Extract the [x, y] coordinate from the center of the cell holding the provided text.  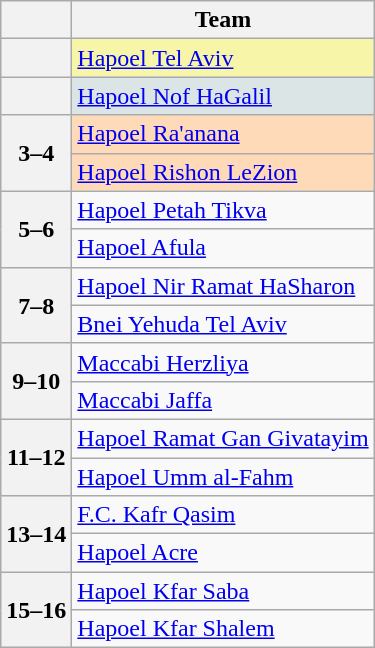
Bnei Yehuda Tel Aviv [223, 324]
Maccabi Herzliya [223, 362]
Hapoel Petah Tikva [223, 210]
9–10 [36, 381]
13–14 [36, 534]
Hapoel Afula [223, 248]
Hapoel Kfar Saba [223, 591]
11–12 [36, 457]
Hapoel Rishon LeZion [223, 172]
5–6 [36, 229]
15–16 [36, 610]
3–4 [36, 153]
Team [223, 20]
Hapoel Kfar Shalem [223, 629]
7–8 [36, 305]
Maccabi Jaffa [223, 400]
Hapoel Ramat Gan Givatayim [223, 438]
Hapoel Umm al-Fahm [223, 477]
Hapoel Tel Aviv [223, 58]
Hapoel Acre [223, 553]
Hapoel Ra'anana [223, 134]
Hapoel Nir Ramat HaSharon [223, 286]
F.C. Kafr Qasim [223, 515]
Hapoel Nof HaGalil [223, 96]
